Scan for the cell matching the given text and deliver its (X, Y) coordinate at center. 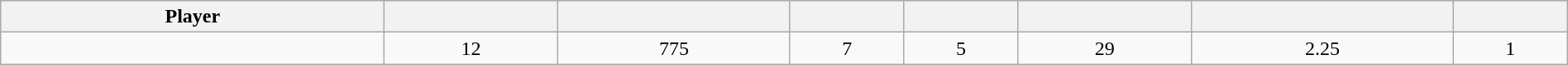
775 (673, 48)
2.25 (1322, 48)
Player (193, 17)
29 (1105, 48)
7 (847, 48)
1 (1510, 48)
5 (961, 48)
12 (471, 48)
